From the cell containing the given text, extract its center point as (X, Y) coordinate. 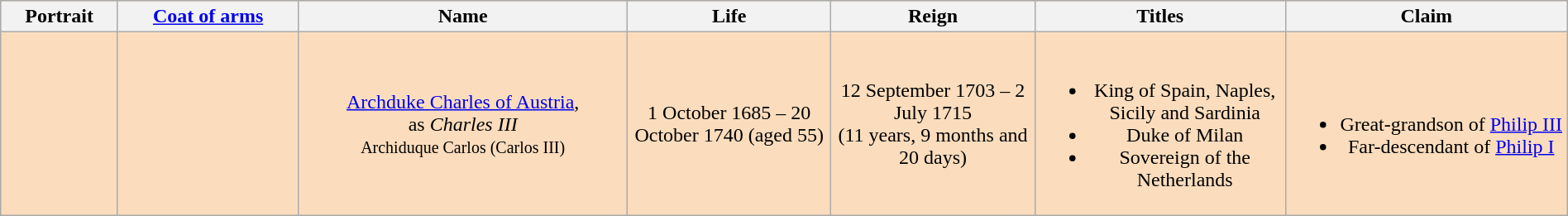
Portrait (60, 17)
Claim (1426, 17)
King of Spain, Naples, Sicily and SardiniaDuke of MilanSovereign of the Netherlands (1159, 124)
Coat of arms (208, 17)
Titles (1159, 17)
Reign (933, 17)
12 September 1703 – 2 July 1715(11 years, 9 months and 20 days) (933, 124)
1 October 1685 – 20 October 1740 (aged 55) (729, 124)
Archduke Charles of Austria, as Charles III Archiduque Carlos (Carlos III) (463, 124)
Life (729, 17)
Name (463, 17)
Great-grandson of Philip IIIFar-descendant of Philip I (1426, 124)
